Return the [x, y] coordinate for the center point of the cell that contains the specified text.  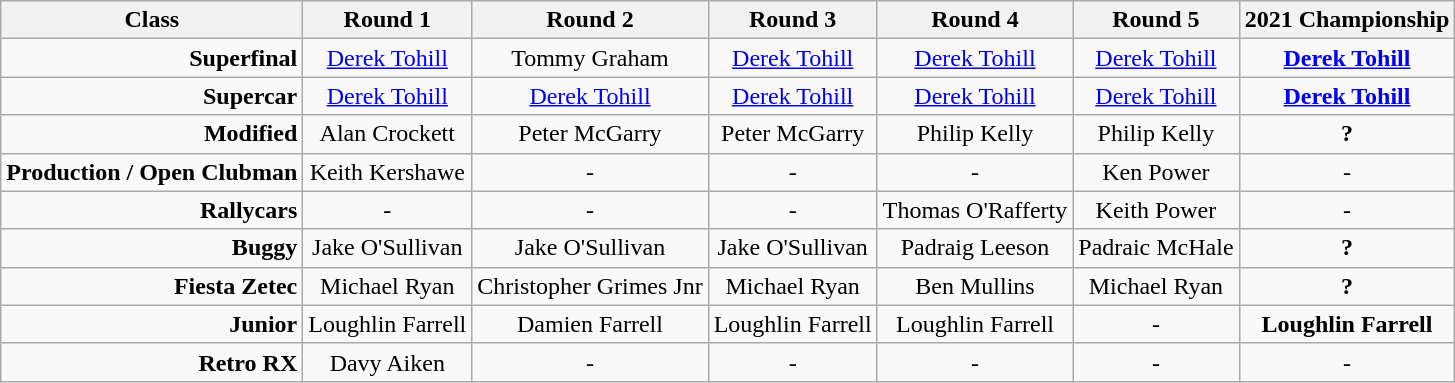
Class [152, 20]
Junior [152, 324]
Round 5 [1156, 20]
Fiesta Zetec [152, 286]
Alan Crockett [388, 134]
Supercar [152, 96]
Production / Open Clubman [152, 172]
Retro RX [152, 362]
Padraic McHale [1156, 248]
Christopher Grimes Jnr [590, 286]
2021 Championship [1347, 20]
Thomas O'Rafferty [975, 210]
Modified [152, 134]
Keith Power [1156, 210]
Round 3 [792, 20]
Keith Kershawe [388, 172]
Buggy [152, 248]
Round 2 [590, 20]
Padraig Leeson [975, 248]
Damien Farrell [590, 324]
Superfinal [152, 58]
Rallycars [152, 210]
Ken Power [1156, 172]
Ben Mullins [975, 286]
Davy Aiken [388, 362]
Round 1 [388, 20]
Round 4 [975, 20]
Tommy Graham [590, 58]
